Return [X, Y] of the center of cell containing provided text 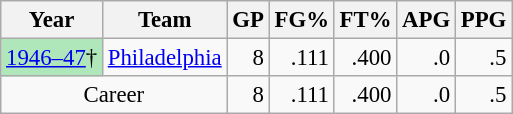
FG% [302, 20]
Year [52, 20]
GP [248, 20]
Philadelphia [164, 58]
FT% [366, 20]
Team [164, 20]
PPG [483, 20]
Career [114, 95]
1946–47† [52, 58]
APG [426, 20]
